Pinpoint the cell where the given text exists, returning its (X, Y) midpoint coordinate. 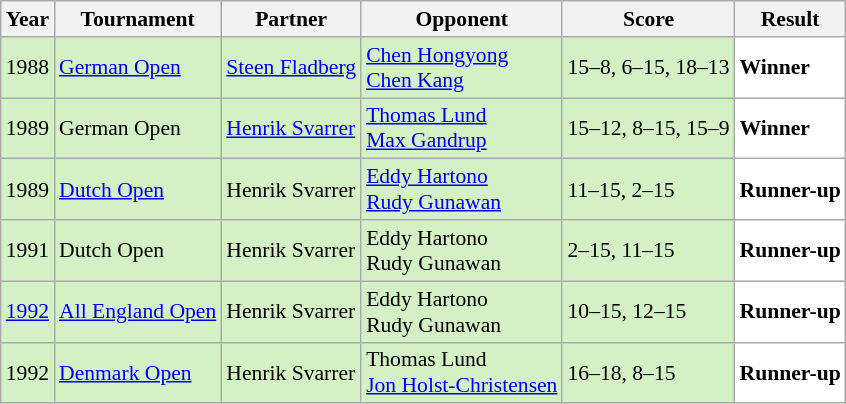
Steen Fladberg (291, 68)
15–8, 6–15, 18–13 (648, 68)
Tournament (138, 19)
1988 (28, 68)
Chen Hongyong Chen Kang (462, 68)
10–15, 12–15 (648, 312)
Thomas Lund Jon Holst-Christensen (462, 372)
Year (28, 19)
15–12, 8–15, 15–9 (648, 128)
2–15, 11–15 (648, 250)
Score (648, 19)
Opponent (462, 19)
Result (790, 19)
16–18, 8–15 (648, 372)
Partner (291, 19)
Denmark Open (138, 372)
11–15, 2–15 (648, 190)
Thomas Lund Max Gandrup (462, 128)
All England Open (138, 312)
1991 (28, 250)
